Detect which cell encompasses the target text, then output its (x, y) center coordinate. 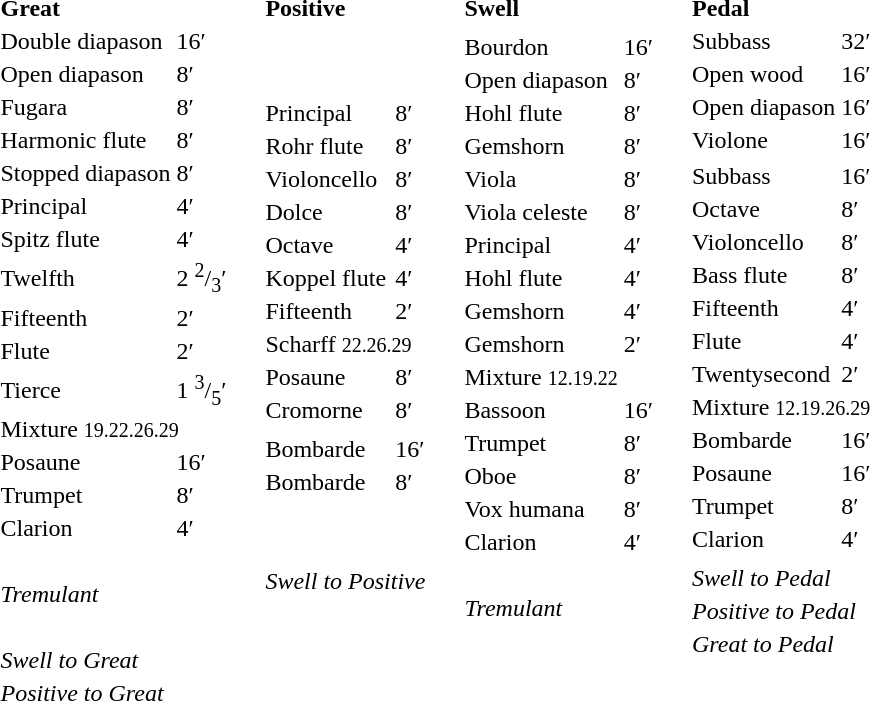
Open wood (763, 74)
Bourdon (541, 47)
Flute (763, 341)
Oboe (541, 476)
Tremulant (559, 608)
Twentysecond (763, 374)
Rohr flute (328, 146)
Vox humana (541, 509)
Dolce (328, 212)
Violone (763, 140)
1 3/5′ (202, 390)
Viola celeste (541, 212)
2 2/3′ (202, 278)
Bassoon (541, 410)
Swell to Positive (346, 581)
Bass flute (763, 275)
Cromorne (328, 410)
Viola (541, 179)
Scharff 22.26.29 (346, 344)
Mixture 12.19.22 (541, 377)
Koppel flute (328, 278)
